Return [X, Y] of the center of cell containing provided text 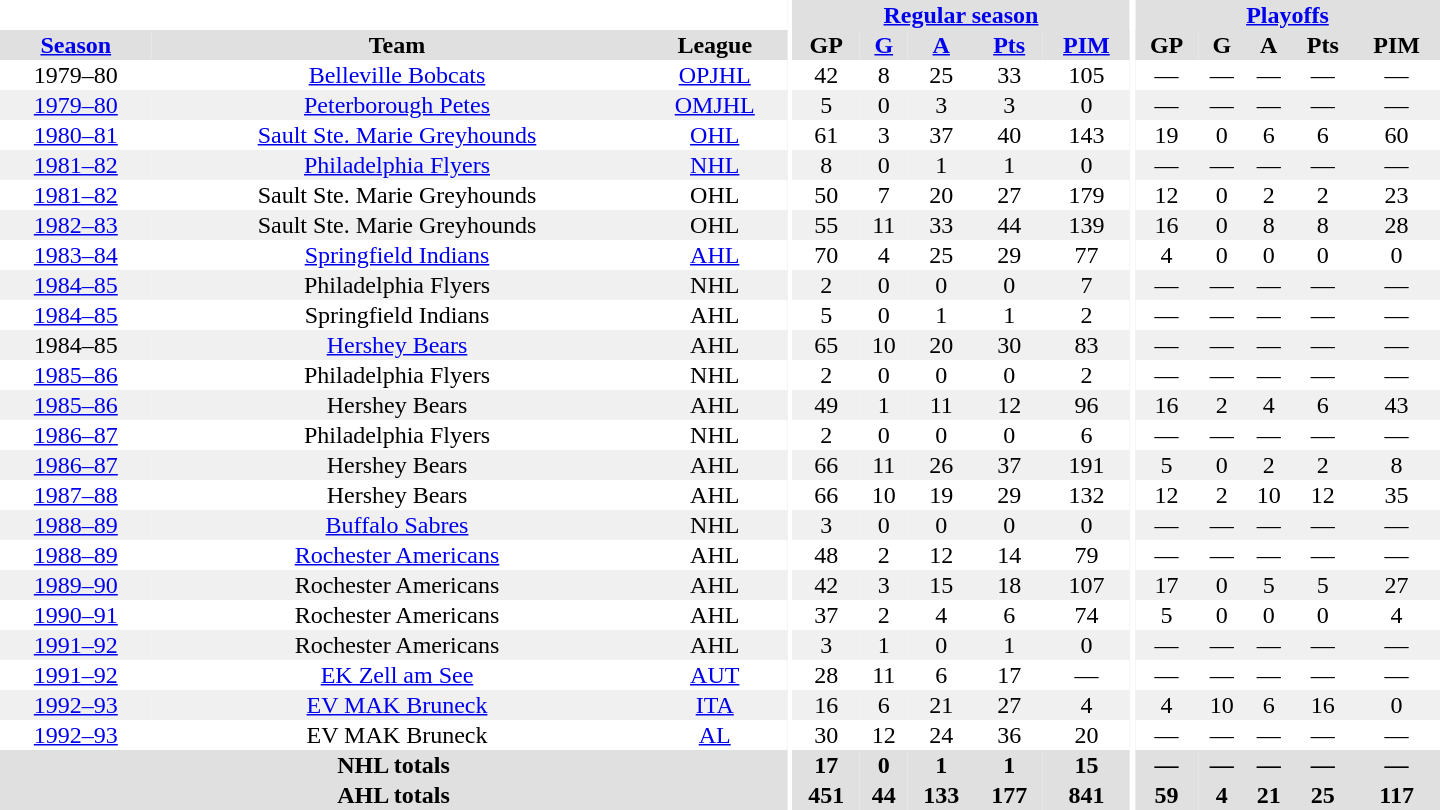
Playoffs [1288, 15]
139 [1086, 225]
1989–90 [76, 585]
79 [1086, 555]
1983–84 [76, 255]
OMJHL [714, 105]
74 [1086, 615]
50 [826, 195]
83 [1086, 345]
65 [826, 345]
60 [1396, 135]
1982–83 [76, 225]
59 [1166, 795]
NHL totals [394, 765]
35 [1396, 495]
841 [1086, 795]
OPJHL [714, 75]
107 [1086, 585]
117 [1396, 795]
43 [1396, 405]
24 [941, 735]
Season [76, 45]
191 [1086, 465]
EK Zell am See [398, 675]
Peterborough Petes [398, 105]
132 [1086, 495]
70 [826, 255]
Belleville Bobcats [398, 75]
105 [1086, 75]
49 [826, 405]
Buffalo Sabres [398, 525]
18 [1009, 585]
96 [1086, 405]
55 [826, 225]
133 [941, 795]
26 [941, 465]
179 [1086, 195]
23 [1396, 195]
League [714, 45]
1987–88 [76, 495]
77 [1086, 255]
AUT [714, 675]
143 [1086, 135]
Team [398, 45]
1990–91 [76, 615]
AL [714, 735]
AHL totals [394, 795]
48 [826, 555]
451 [826, 795]
14 [1009, 555]
ITA [714, 705]
1980–81 [76, 135]
36 [1009, 735]
Regular season [960, 15]
61 [826, 135]
177 [1009, 795]
40 [1009, 135]
